Find where the given text appears and provide that cell's center as (X, Y) coordinate. 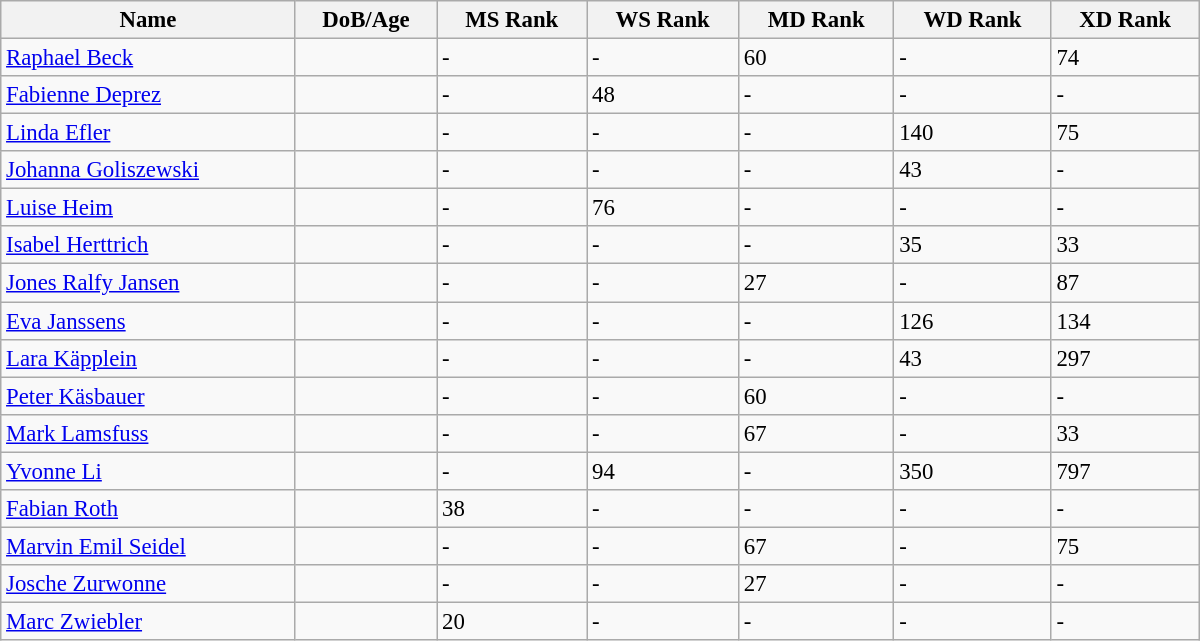
140 (972, 133)
134 (1125, 321)
Marvin Emil Seidel (148, 546)
Yvonne Li (148, 471)
WS Rank (663, 20)
76 (663, 208)
297 (1125, 358)
38 (512, 509)
Mark Lamsfuss (148, 433)
XD Rank (1125, 20)
Linda Efler (148, 133)
Raphael Beck (148, 58)
Lara Käpplein (148, 358)
94 (663, 471)
Name (148, 20)
74 (1125, 58)
Jones Ralfy Jansen (148, 283)
Josche Zurwonne (148, 584)
WD Rank (972, 20)
350 (972, 471)
48 (663, 95)
Peter Käsbauer (148, 396)
Marc Zwiebler (148, 621)
Fabienne Deprez (148, 95)
DoB/Age (366, 20)
Luise Heim (148, 208)
20 (512, 621)
MD Rank (816, 20)
87 (1125, 283)
126 (972, 321)
Johanna Goliszewski (148, 170)
35 (972, 245)
797 (1125, 471)
Isabel Herttrich (148, 245)
Fabian Roth (148, 509)
Eva Janssens (148, 321)
MS Rank (512, 20)
